Pinpoint the cell where the given text exists, returning its [X, Y] midpoint coordinate. 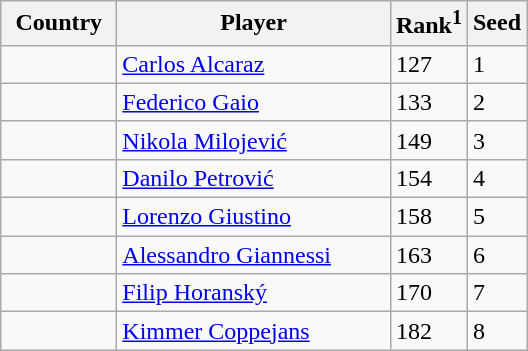
3 [496, 140]
Country [59, 24]
Carlos Alcaraz [254, 64]
Nikola Milojević [254, 140]
8 [496, 331]
Danilo Petrović [254, 178]
Seed [496, 24]
Rank1 [428, 24]
133 [428, 102]
170 [428, 293]
154 [428, 178]
182 [428, 331]
Alessandro Giannessi [254, 255]
1 [496, 64]
127 [428, 64]
Player [254, 24]
149 [428, 140]
163 [428, 255]
Federico Gaio [254, 102]
Kimmer Coppejans [254, 331]
5 [496, 217]
2 [496, 102]
158 [428, 217]
6 [496, 255]
7 [496, 293]
Filip Horanský [254, 293]
4 [496, 178]
Lorenzo Giustino [254, 217]
